Extract the [x, y] coordinate from the center of the cell holding the provided text.  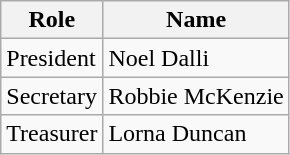
Noel Dalli [196, 58]
Name [196, 20]
Secretary [52, 96]
Lorna Duncan [196, 134]
Robbie McKenzie [196, 96]
President [52, 58]
Treasurer [52, 134]
Role [52, 20]
